From the cell containing the given text, extract its center point as [x, y] coordinate. 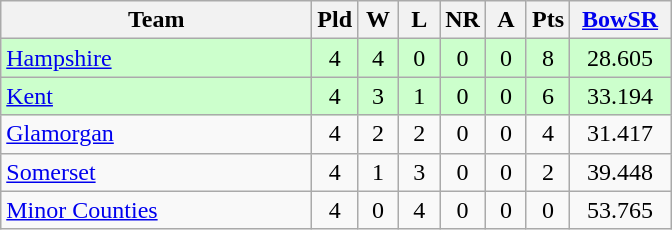
Pts [548, 20]
Pld [335, 20]
A [506, 20]
28.605 [620, 58]
Somerset [156, 172]
BowSR [620, 20]
L [420, 20]
6 [548, 96]
31.417 [620, 134]
Hampshire [156, 58]
8 [548, 58]
53.765 [620, 210]
Minor Counties [156, 210]
Kent [156, 96]
Glamorgan [156, 134]
NR [463, 20]
Team [156, 20]
33.194 [620, 96]
39.448 [620, 172]
W [378, 20]
